Capture the cell that displays the provided text and extract its [x, y] central coordinate. 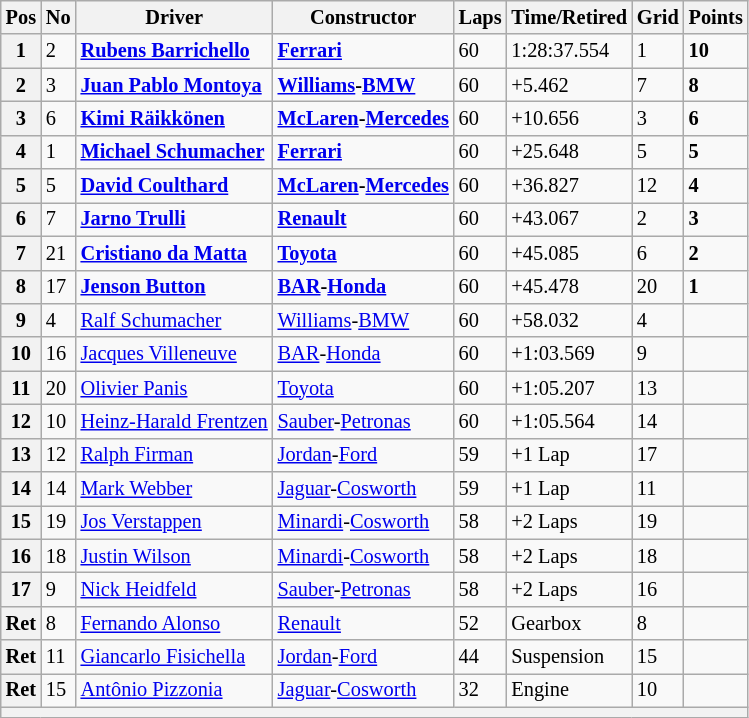
+1:03.569 [569, 354]
Constructor [364, 17]
21 [58, 253]
32 [480, 690]
+1:05.207 [569, 388]
Justin Wilson [174, 556]
Michael Schumacher [174, 152]
Olivier Panis [174, 388]
Jarno Trulli [174, 219]
Pos [21, 17]
Mark Webber [174, 489]
Jos Verstappen [174, 522]
Jacques Villeneuve [174, 354]
Ralph Firman [174, 455]
+43.067 [569, 219]
+36.827 [569, 186]
+45.478 [569, 287]
+5.462 [569, 85]
Suspension [569, 657]
Jenson Button [174, 287]
+45.085 [569, 253]
Points [716, 17]
Fernando Alonso [174, 623]
Cristiano da Matta [174, 253]
Time/Retired [569, 17]
+1:05.564 [569, 421]
Giancarlo Fisichella [174, 657]
+58.032 [569, 320]
Rubens Barrichello [174, 51]
Antônio Pizzonia [174, 690]
No [58, 17]
44 [480, 657]
Grid [658, 17]
1:28:37.554 [569, 51]
Nick Heidfeld [174, 589]
Juan Pablo Montoya [174, 85]
Engine [569, 690]
Kimi Räikkönen [174, 118]
Gearbox [569, 623]
52 [480, 623]
Laps [480, 17]
Heinz-Harald Frentzen [174, 421]
Ralf Schumacher [174, 320]
Driver [174, 17]
+25.648 [569, 152]
+10.656 [569, 118]
David Coulthard [174, 186]
